Detect which cell encompasses the target text, then output its (x, y) center coordinate. 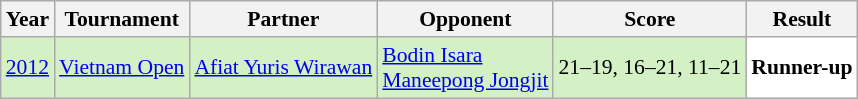
Bodin Isara Maneepong Jongjit (465, 68)
Result (802, 19)
Afiat Yuris Wirawan (283, 68)
Year (28, 19)
Partner (283, 19)
Opponent (465, 19)
2012 (28, 68)
Score (650, 19)
Vietnam Open (122, 68)
21–19, 16–21, 11–21 (650, 68)
Runner-up (802, 68)
Tournament (122, 19)
